Detect which cell encompasses the target text, then output its [x, y] center coordinate. 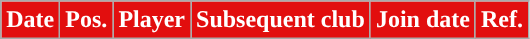
Pos. [86, 20]
Subsequent club [281, 20]
Ref. [502, 20]
Date [30, 20]
Join date [422, 20]
Player [152, 20]
